Return (x, y) of the center of cell containing provided text 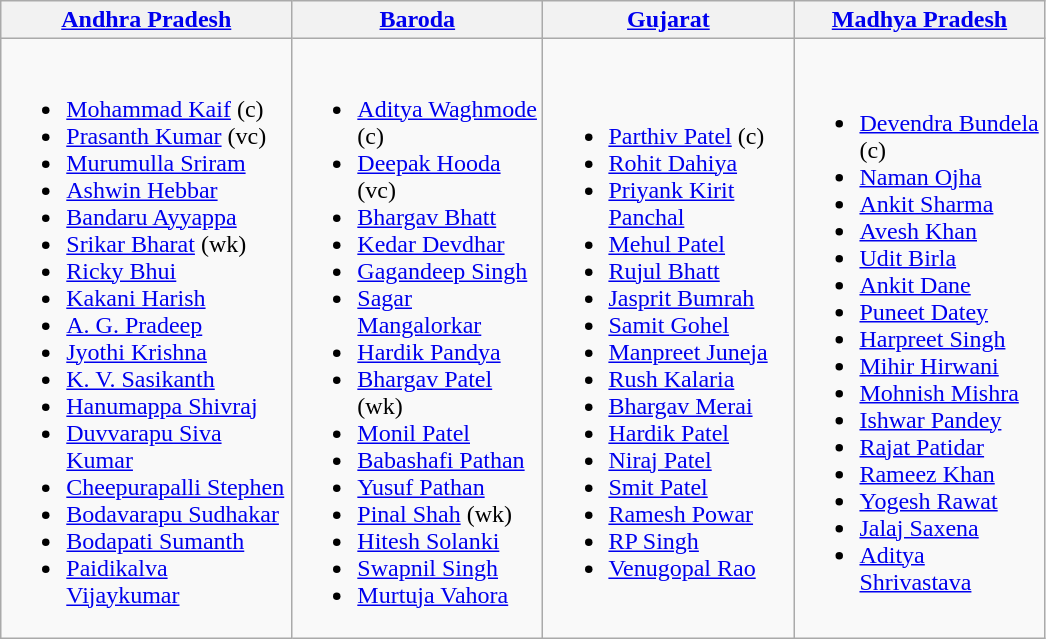
Andhra Pradesh (146, 20)
Baroda (418, 20)
Madhya Pradesh (920, 20)
Gujarat (668, 20)
